Identify which cell holds the provided text, then report its [x, y] central coordinate. 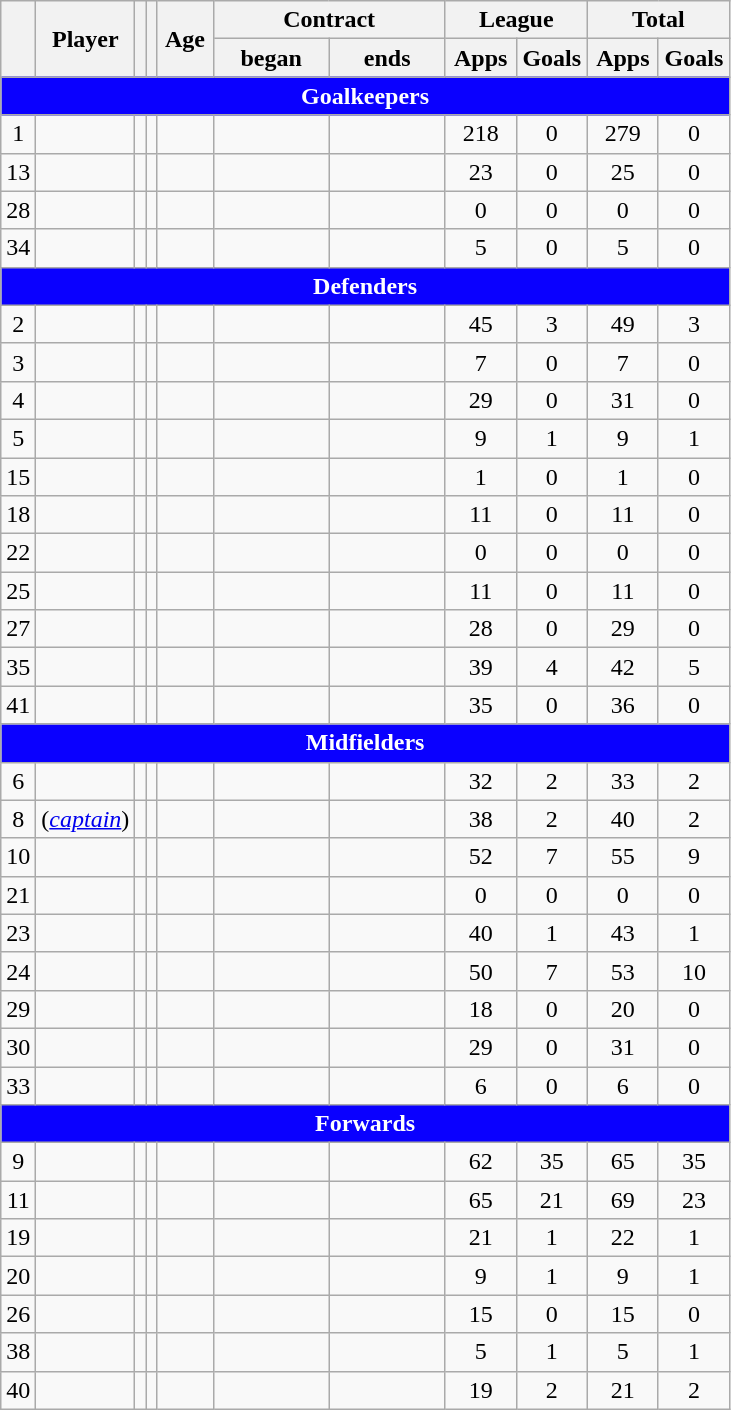
53 [622, 971]
Contract [329, 20]
(captain) [86, 819]
24 [18, 971]
Total [658, 20]
Player [86, 39]
32 [480, 781]
Age [185, 39]
34 [18, 248]
279 [622, 134]
26 [18, 1314]
41 [18, 705]
Forwards [366, 1124]
69 [622, 1200]
Midfielders [366, 743]
30 [18, 1047]
8 [18, 819]
218 [480, 134]
62 [480, 1162]
27 [18, 629]
began [271, 58]
45 [480, 324]
ends [387, 58]
52 [480, 857]
43 [622, 933]
55 [622, 857]
League [516, 20]
Defenders [366, 286]
49 [622, 324]
50 [480, 971]
39 [480, 667]
Goalkeepers [366, 96]
36 [622, 705]
42 [622, 667]
13 [18, 172]
